Provide the [X, Y] coordinate of the cell's center where the given text is located.  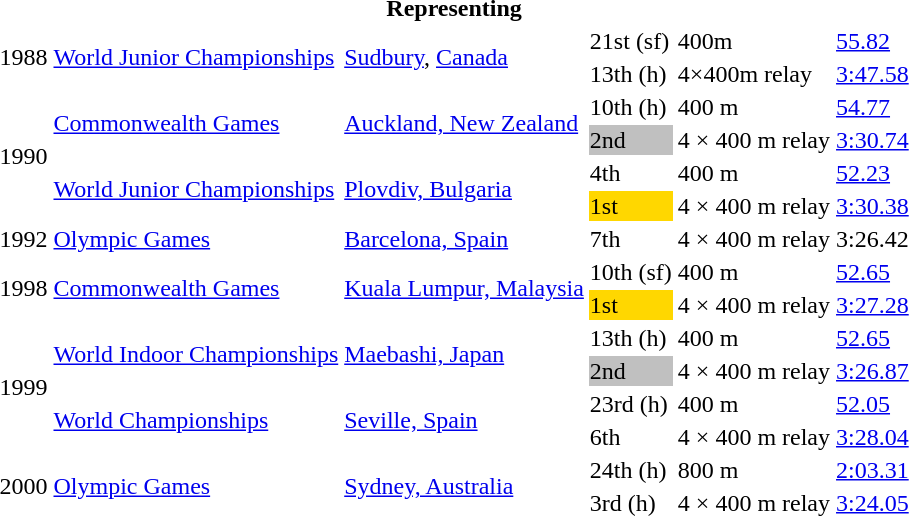
Maebashi, Japan [464, 354]
World Championships [196, 420]
Plovdiv, Bulgaria [464, 190]
Auckland, New Zealand [464, 124]
10th (h) [630, 107]
800 m [754, 470]
4th [630, 173]
Seville, Spain [464, 420]
10th (sf) [630, 272]
24th (h) [630, 470]
4×400m relay [754, 74]
Olympic Games [196, 239]
Sudbury, Canada [464, 58]
Kuala Lumpur, Malaysia [464, 288]
400m [754, 41]
23rd (h) [630, 404]
Barcelona, Spain [464, 239]
7th [630, 239]
21st (sf) [630, 41]
6th [630, 437]
World Indoor Championships [196, 354]
